Capture the cell that displays the provided text and extract its [X, Y] central coordinate. 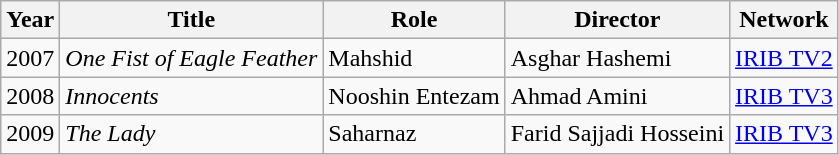
2007 [30, 58]
One Fist of Eagle Feather [192, 58]
Network [784, 20]
Role [414, 20]
Ahmad Amini [617, 96]
Farid Sajjadi Hosseini [617, 134]
Saharnaz [414, 134]
Title [192, 20]
Innocents [192, 96]
The Lady [192, 134]
Nooshin Entezam [414, 96]
2008 [30, 96]
Mahshid [414, 58]
Asghar Hashemi [617, 58]
2009 [30, 134]
IRIB TV2 [784, 58]
Director [617, 20]
Year [30, 20]
